Capture the cell that displays the provided text and extract its (X, Y) central coordinate. 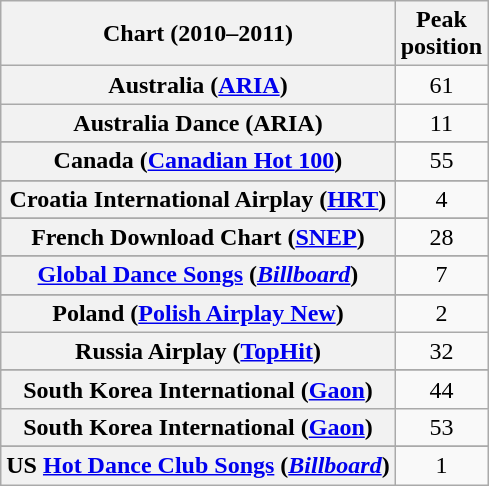
61 (441, 85)
4 (441, 199)
Australia (ARIA) (198, 85)
44 (441, 389)
Global Dance Songs (Billboard) (198, 275)
US Hot Dance Club Songs (Billboard) (198, 465)
Chart (2010–2011) (198, 34)
Poland (Polish Airplay New) (198, 313)
53 (441, 427)
Australia Dance (ARIA) (198, 123)
Croatia International Airplay (HRT) (198, 199)
55 (441, 161)
French Download Chart (SNEP) (198, 237)
11 (441, 123)
2 (441, 313)
1 (441, 465)
Russia Airplay (TopHit) (198, 351)
32 (441, 351)
Canada (Canadian Hot 100) (198, 161)
28 (441, 237)
Peakposition (441, 34)
7 (441, 275)
